Scan for the cell matching the given text and deliver its (X, Y) coordinate at center. 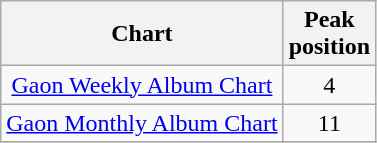
Gaon Monthly Album Chart (142, 123)
Peak position (329, 34)
Chart (142, 34)
4 (329, 85)
11 (329, 123)
Gaon Weekly Album Chart (142, 85)
